Capture the cell that displays the provided text and extract its [x, y] central coordinate. 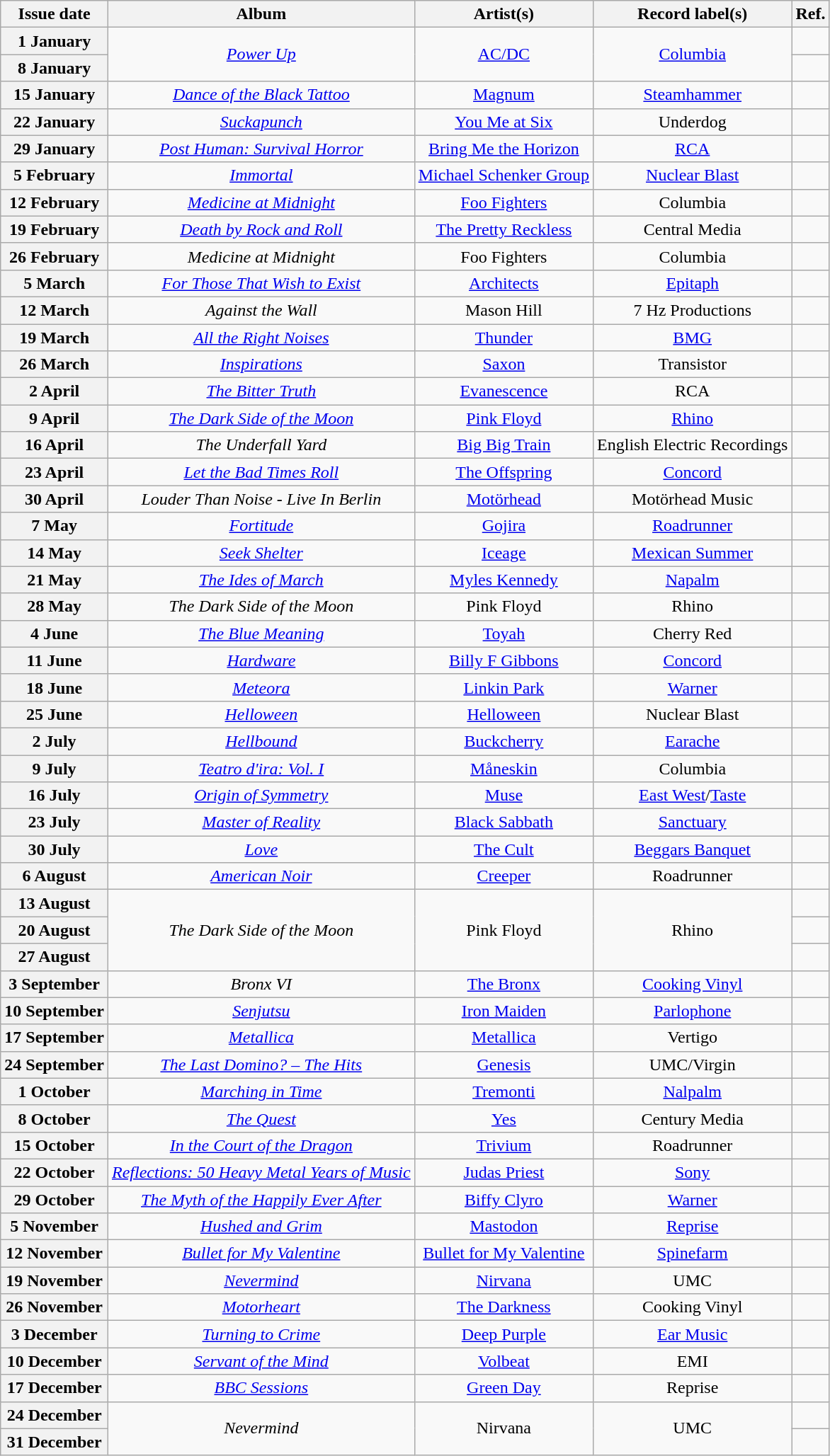
Hushed and Grim [261, 1227]
Seek Shelter [261, 553]
Motörhead Music [693, 499]
Origin of Symmetry [261, 796]
27 August [55, 957]
24 September [55, 1065]
17 December [55, 1388]
19 November [55, 1280]
Måneskin [504, 768]
Senjutsu [261, 1011]
Bring Me the Horizon [504, 149]
31 December [55, 1442]
2 April [55, 391]
UMC/Virgin [693, 1065]
Teatro d'ira: Vol. I [261, 768]
Suckapunch [261, 122]
Sanctuary [693, 822]
10 December [55, 1361]
10 September [55, 1011]
7 Hz Productions [693, 310]
Album [261, 14]
16 July [55, 796]
Century Media [693, 1118]
Ref. [810, 14]
Ear Music [693, 1334]
14 May [55, 553]
All the Right Noises [261, 338]
Mason Hill [504, 310]
Evanescence [504, 391]
4 June [55, 634]
19 March [55, 338]
For Those That Wish to Exist [261, 283]
Biffy Clyro [504, 1200]
The Pretty Reckless [504, 229]
Motörhead [504, 499]
3 December [55, 1334]
18 June [55, 687]
Judas Priest [504, 1172]
30 April [55, 499]
11 June [55, 660]
Servant of the Mind [261, 1361]
Issue date [55, 14]
Marching in Time [261, 1091]
13 August [55, 903]
Billy F Gibbons [504, 660]
15 October [55, 1145]
Yes [504, 1118]
9 July [55, 768]
Central Media [693, 229]
6 August [55, 876]
Motorheart [261, 1307]
2 July [55, 741]
Thunder [504, 338]
Power Up [261, 55]
Gojira [504, 526]
24 December [55, 1415]
3 September [55, 984]
Michael Schenker Group [504, 176]
Big Big Train [504, 445]
Cherry Red [693, 634]
Parlophone [693, 1011]
Spinefarm [693, 1254]
Toyah [504, 634]
Iron Maiden [504, 1011]
Hardware [261, 660]
Against the Wall [261, 310]
Architects [504, 283]
Muse [504, 796]
Saxon [504, 365]
Mexican Summer [693, 553]
Earache [693, 741]
30 July [55, 849]
Napalm [693, 580]
Reflections: 50 Heavy Metal Years of Music [261, 1172]
Genesis [504, 1065]
In the Court of the Dragon [261, 1145]
23 July [55, 822]
Underdog [693, 122]
5 March [55, 283]
Mastodon [504, 1227]
Tremonti [504, 1091]
Iceage [504, 553]
The Blue Meaning [261, 634]
Sony [693, 1172]
English Electric Recordings [693, 445]
The Last Domino? – The Hits [261, 1065]
Bronx VI [261, 984]
22 October [55, 1172]
20 August [55, 930]
25 June [55, 714]
Inspirations [261, 365]
7 May [55, 526]
The Underfall Yard [261, 445]
The Darkness [504, 1307]
The Cult [504, 849]
EMI [693, 1361]
28 May [55, 607]
Death by Rock and Roll [261, 229]
Louder Than Noise - Live In Berlin [261, 499]
19 February [55, 229]
12 November [55, 1254]
9 April [55, 418]
16 April [55, 445]
The Ides of March [261, 580]
21 May [55, 580]
BMG [693, 338]
East West/Taste [693, 796]
The Offspring [504, 472]
Creeper [504, 876]
12 March [55, 310]
Beggars Banquet [693, 849]
Post Human: Survival Horror [261, 149]
Epitaph [693, 283]
Let the Bad Times Roll [261, 472]
Master of Reality [261, 822]
29 October [55, 1200]
The Bronx [504, 984]
Turning to Crime [261, 1334]
12 February [55, 202]
1 October [55, 1091]
Fortitude [261, 526]
22 January [55, 122]
Artist(s) [504, 14]
26 March [55, 365]
Dance of the Black Tattoo [261, 95]
Deep Purple [504, 1334]
Magnum [504, 95]
You Me at Six [504, 122]
The Myth of the Happily Ever After [261, 1200]
Nalpalm [693, 1091]
AC/DC [504, 55]
8 October [55, 1118]
Trivium [504, 1145]
1 January [55, 41]
Immortal [261, 176]
American Noir [261, 876]
Vertigo [693, 1038]
Steamhammer [693, 95]
26 February [55, 256]
The Bitter Truth [261, 391]
Hellbound [261, 741]
26 November [55, 1307]
17 September [55, 1038]
15 January [55, 95]
Volbeat [504, 1361]
5 November [55, 1227]
Green Day [504, 1388]
The Quest [261, 1118]
Myles Kennedy [504, 580]
Linkin Park [504, 687]
Transistor [693, 365]
Meteora [261, 687]
Record label(s) [693, 14]
5 February [55, 176]
BBC Sessions [261, 1388]
Black Sabbath [504, 822]
23 April [55, 472]
29 January [55, 149]
Buckcherry [504, 741]
Love [261, 849]
8 January [55, 68]
